Pinpoint the cell where the given text exists, returning its [x, y] midpoint coordinate. 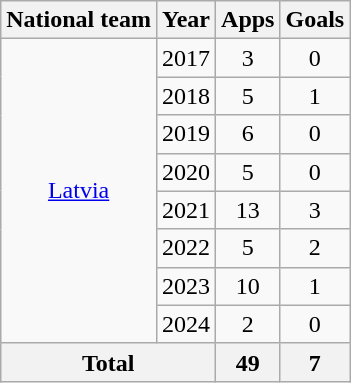
2024 [186, 324]
2020 [186, 172]
Total [108, 362]
Apps [248, 20]
2019 [186, 134]
Latvia [79, 191]
2023 [186, 286]
7 [315, 362]
13 [248, 210]
6 [248, 134]
National team [79, 20]
49 [248, 362]
2018 [186, 96]
Year [186, 20]
2017 [186, 58]
10 [248, 286]
2022 [186, 248]
2021 [186, 210]
Goals [315, 20]
